Output the [X, Y] coordinate of the center of the cell containing the given text.  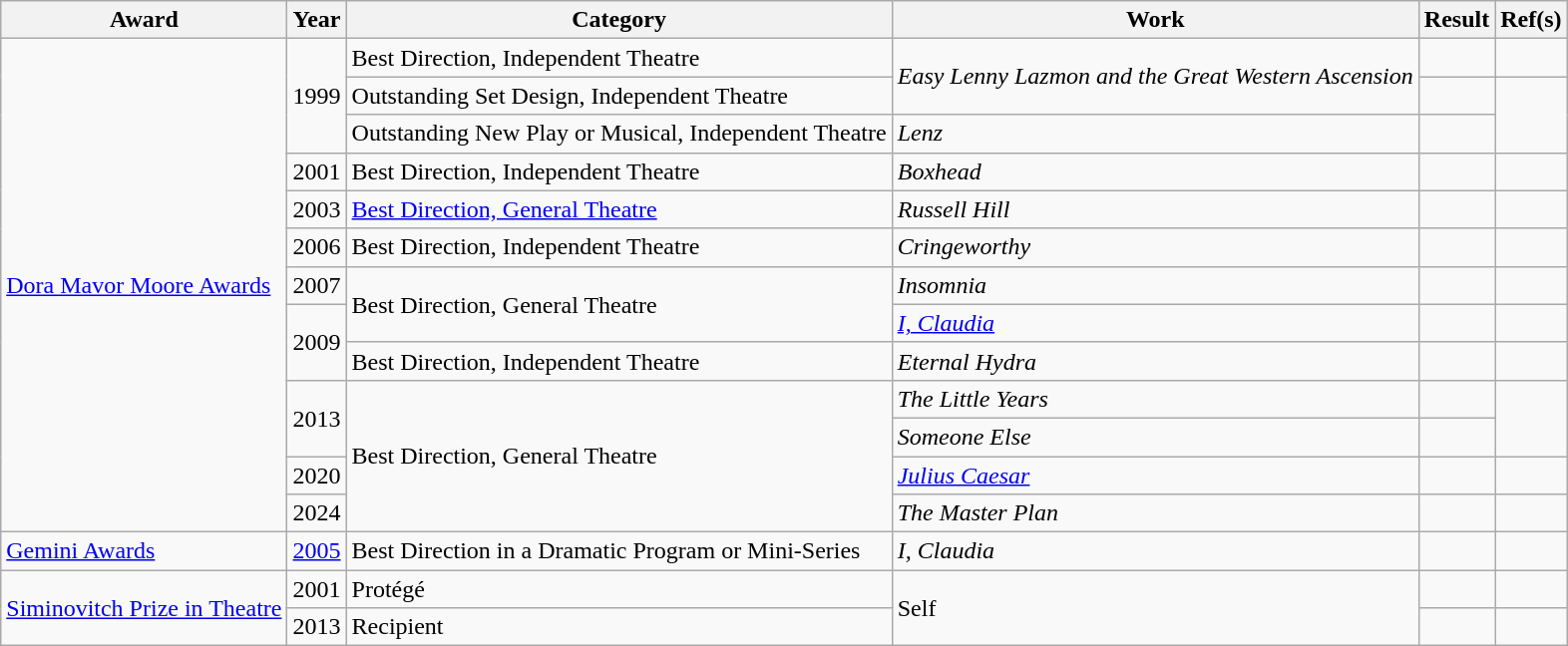
Julius Caesar [1155, 476]
Someone Else [1155, 437]
Insomnia [1155, 285]
Recipient [618, 627]
2003 [317, 209]
Eternal Hydra [1155, 361]
2009 [317, 342]
2020 [317, 476]
Category [618, 20]
Work [1155, 20]
2007 [317, 285]
Siminovitch Prize in Theatre [144, 608]
Outstanding Set Design, Independent Theatre [618, 96]
Award [144, 20]
Cringeworthy [1155, 247]
Easy Lenny Lazmon and the Great Western Ascension [1155, 77]
The Master Plan [1155, 513]
Dora Mavor Moore Awards [144, 285]
2005 [317, 551]
Boxhead [1155, 171]
Protégé [618, 589]
Result [1456, 20]
2024 [317, 513]
Self [1155, 608]
Lenz [1155, 134]
Year [317, 20]
2006 [317, 247]
Outstanding New Play or Musical, Independent Theatre [618, 134]
Gemini Awards [144, 551]
Best Direction in a Dramatic Program or Mini-Series [618, 551]
1999 [317, 96]
Ref(s) [1531, 20]
Russell Hill [1155, 209]
The Little Years [1155, 399]
